Provide the [X, Y] coordinate of the cell's center where the given text is located.  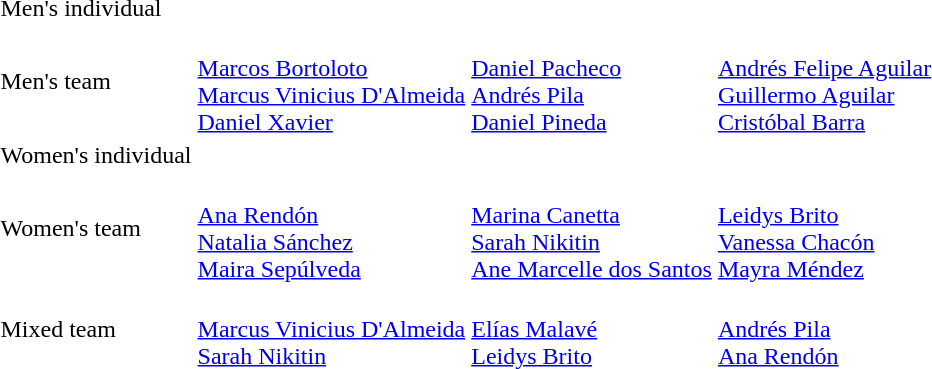
Daniel PachecoAndrés PilaDaniel Pineda [592, 82]
Leidys BritoVanessa ChacónMayra Méndez [824, 228]
Andrés Felipe AguilarGuillermo AguilarCristóbal Barra [824, 82]
Marcos BortolotoMarcus Vinicius D'AlmeidaDaniel Xavier [332, 82]
Marina CanettaSarah NikitinAne Marcelle dos Santos [592, 228]
Ana RendónNatalia SánchezMaira Sepúlveda [332, 228]
